Determine the (X, Y) coordinate at the center of the cell enclosing the given text.  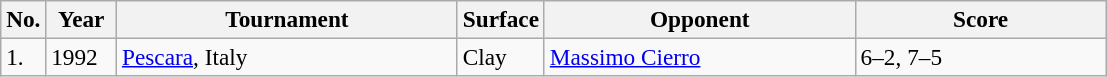
Opponent (700, 19)
Clay (500, 57)
Massimo Cierro (700, 57)
1. (24, 57)
No. (24, 19)
1992 (82, 57)
6–2, 7–5 (980, 57)
Year (82, 19)
Pescara, Italy (288, 57)
Score (980, 19)
Surface (500, 19)
Tournament (288, 19)
